Provide the [x, y] coordinate of the cell's center where the given text is located.  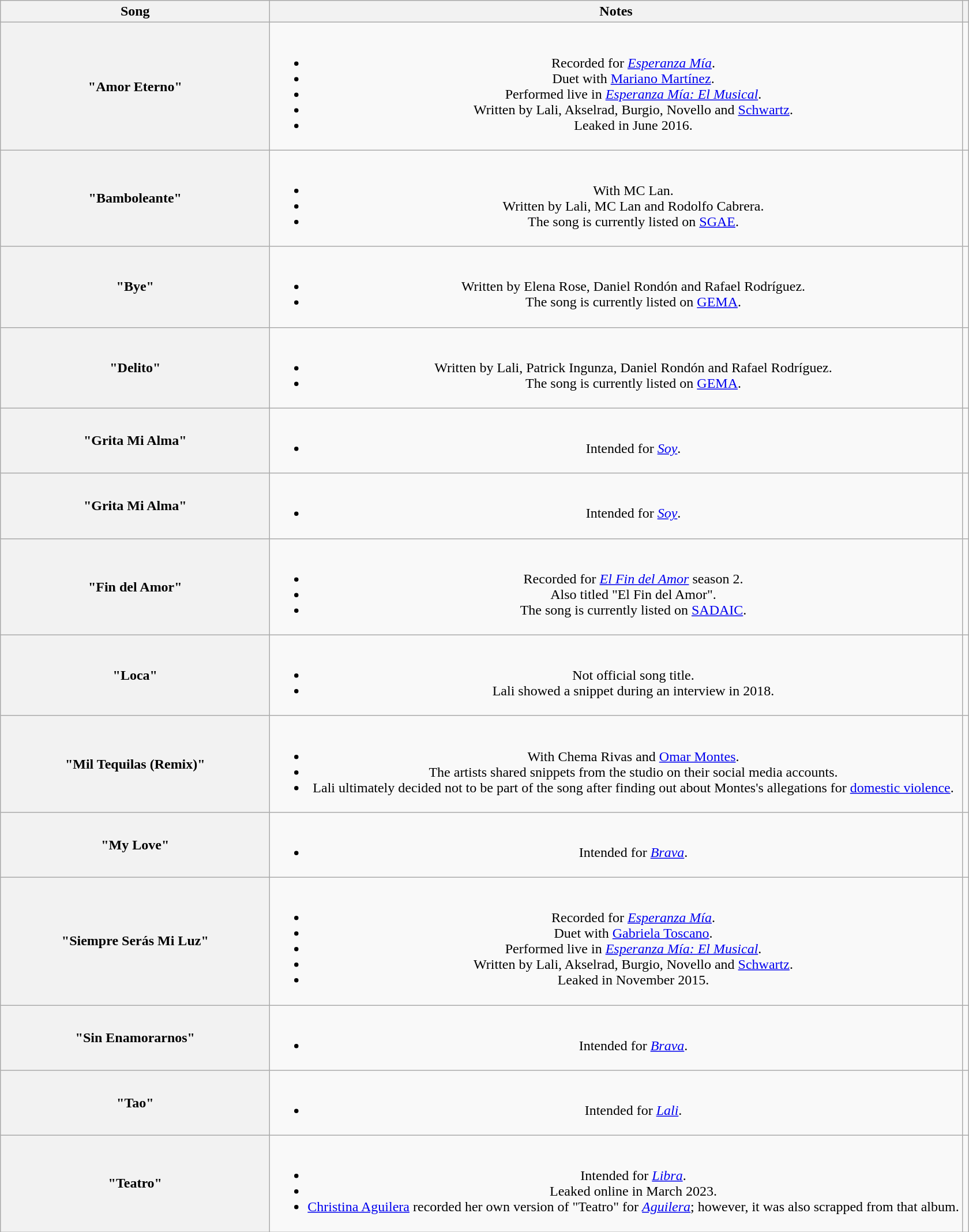
Not official song title.Lali showed a snippet during an interview in 2018. [616, 675]
"Fin del Amor" [135, 586]
Song [135, 12]
With MC Lan.Written by Lali, MC Lan and Rodolfo Cabrera.The song is currently listed on SGAE. [616, 199]
"Siempre Serás Mi Luz" [135, 941]
"Bye" [135, 287]
"Mil Tequilas (Remix)" [135, 764]
Notes [616, 12]
Written by Elena Rose, Daniel Rondón and Rafael Rodríguez.The song is currently listed on GEMA. [616, 287]
Written by Lali, Patrick Ingunza, Daniel Rondón and Rafael Rodríguez.The song is currently listed on GEMA. [616, 368]
"Delito" [135, 368]
"Sin Enamorarnos" [135, 1038]
"Tao" [135, 1103]
"Teatro" [135, 1184]
Intended for Lali. [616, 1103]
"Loca" [135, 675]
"My Love" [135, 845]
"Amor Eterno" [135, 87]
Recorded for El Fin del Amor season 2.Also titled "El Fin del Amor".The song is currently listed on SADAIC. [616, 586]
"Bamboleante" [135, 199]
